Pinpoint the cell where the given text exists, returning its (x, y) midpoint coordinate. 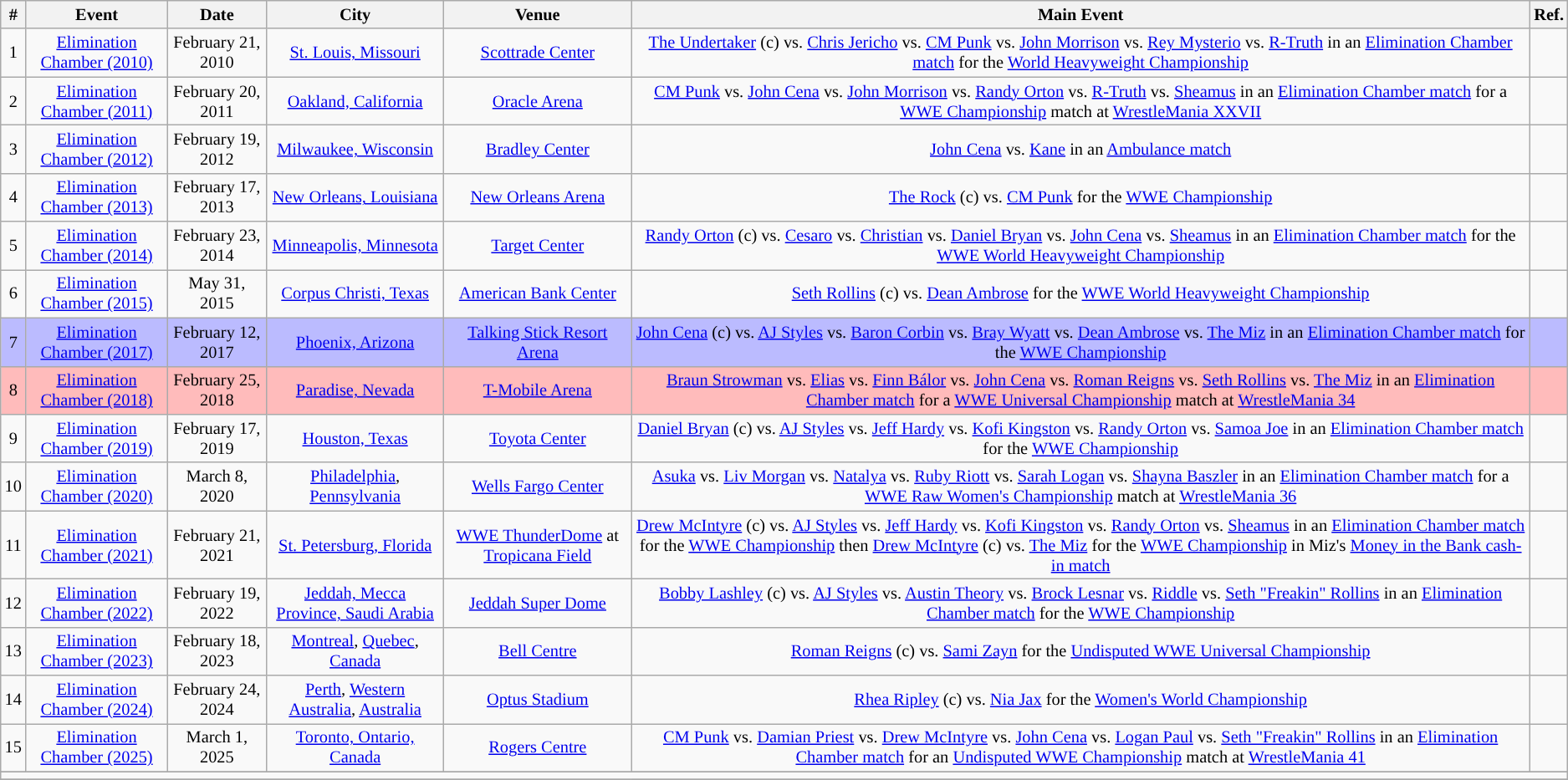
Elimination Chamber (2024) (97, 700)
13 (13, 651)
February 21, 2021 (217, 545)
15 (13, 747)
Elimination Chamber (2012) (97, 149)
Elimination Chamber (2018) (97, 390)
7 (13, 342)
# (13, 14)
9 (13, 438)
14 (13, 700)
Montreal, Quebec, Canada (355, 651)
New Orleans, Louisiana (355, 197)
Bell Centre (538, 651)
Corpus Christi, Texas (355, 293)
Elimination Chamber (2019) (97, 438)
Perth, Western Australia, Australia (355, 700)
The Rock (c) vs. CM Punk for the WWE Championship (1080, 197)
Jeddah Super Dome (538, 603)
Elimination Chamber (2013) (97, 197)
Houston, Texas (355, 438)
Toyota Center (538, 438)
American Bank Center (538, 293)
May 31, 2015 (217, 293)
Venue (538, 14)
4 (13, 197)
John Cena (c) vs. AJ Styles vs. Baron Corbin vs. Bray Wyatt vs. Dean Ambrose vs. The Miz in an Elimination Chamber match for the WWE Championship (1080, 342)
Talking Stick Resort Arena (538, 342)
WWE ThunderDome at Tropicana Field (538, 545)
Rogers Centre (538, 747)
March 1, 2025 (217, 747)
February 25, 2018 (217, 390)
Wells Fargo Center (538, 487)
Elimination Chamber (2011) (97, 101)
Roman Reigns (c) vs. Sami Zayn for the Undisputed WWE Universal Championship (1080, 651)
March 8, 2020 (217, 487)
Date (217, 14)
3 (13, 149)
St. Petersburg, Florida (355, 545)
12 (13, 603)
Seth Rollins (c) vs. Dean Ambrose for the WWE World Heavyweight Championship (1080, 293)
T-Mobile Arena (538, 390)
New Orleans Arena (538, 197)
1 (13, 53)
6 (13, 293)
Scottrade Center (538, 53)
Elimination Chamber (2010) (97, 53)
Oracle Arena (538, 101)
Rhea Ripley (c) vs. Nia Jax for the Women's World Championship (1080, 700)
Target Center (538, 246)
John Cena vs. Kane in an Ambulance match (1080, 149)
Elimination Chamber (2014) (97, 246)
Bradley Center (538, 149)
Milwaukee, Wisconsin (355, 149)
February 21, 2010 (217, 53)
Ref. (1549, 14)
Toronto, Ontario, Canada (355, 747)
Elimination Chamber (2017) (97, 342)
Elimination Chamber (2025) (97, 747)
Elimination Chamber (2015) (97, 293)
February 17, 2013 (217, 197)
Elimination Chamber (2023) (97, 651)
5 (13, 246)
Oakland, California (355, 101)
10 (13, 487)
2 (13, 101)
February 20, 2011 (217, 101)
City (355, 14)
Optus Stadium (538, 700)
Elimination Chamber (2020) (97, 487)
Event (97, 14)
February 23, 2014 (217, 246)
Main Event (1080, 14)
February 18, 2023 (217, 651)
February 24, 2024 (217, 700)
February 17, 2019 (217, 438)
Phoenix, Arizona (355, 342)
11 (13, 545)
Philadelphia, Pennsylvania (355, 487)
February 12, 2017 (217, 342)
Minneapolis, Minnesota (355, 246)
8 (13, 390)
Elimination Chamber (2021) (97, 545)
February 19, 2022 (217, 603)
February 19, 2012 (217, 149)
Jeddah, Mecca Province, Saudi Arabia (355, 603)
St. Louis, Missouri (355, 53)
Paradise, Nevada (355, 390)
Elimination Chamber (2022) (97, 603)
